Detect which cell encompasses the target text, then output its (X, Y) center coordinate. 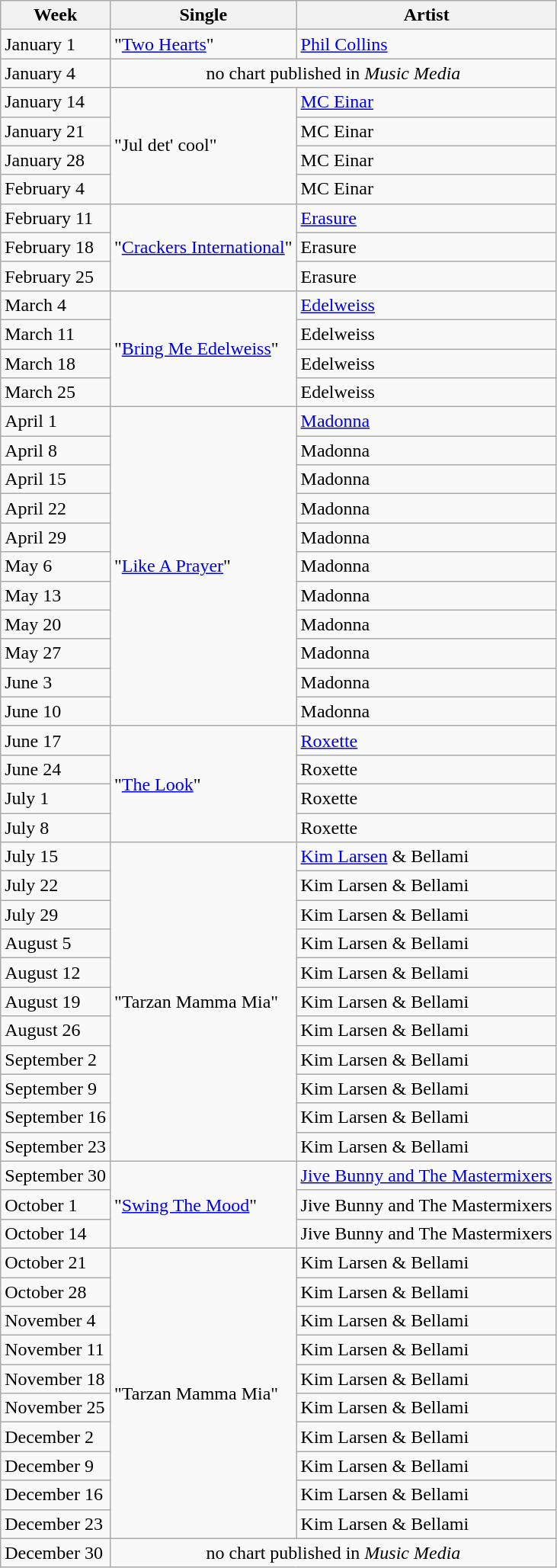
Artist (427, 15)
"Jul det' cool" (203, 146)
March 25 (56, 393)
February 18 (56, 247)
October 21 (56, 1262)
"The Look" (203, 784)
July 1 (56, 798)
December 2 (56, 1437)
January 28 (56, 160)
September 9 (56, 1089)
September 16 (56, 1117)
February 11 (56, 218)
September 23 (56, 1146)
August 19 (56, 1002)
January 14 (56, 102)
May 20 (56, 624)
Phil Collins (427, 44)
June 10 (56, 711)
"Swing The Mood" (203, 1204)
March 18 (56, 364)
November 11 (56, 1350)
May 27 (56, 653)
June 3 (56, 682)
July 22 (56, 886)
"Bring Me Edelweiss" (203, 348)
October 28 (56, 1292)
January 21 (56, 131)
December 16 (56, 1495)
October 14 (56, 1233)
April 29 (56, 537)
December 23 (56, 1524)
February 4 (56, 189)
February 25 (56, 276)
December 9 (56, 1466)
June 17 (56, 740)
August 5 (56, 944)
April 22 (56, 508)
"Crackers International" (203, 247)
January 1 (56, 44)
March 4 (56, 305)
July 15 (56, 857)
"Like A Prayer" (203, 567)
January 4 (56, 73)
November 25 (56, 1408)
"Two Hearts" (203, 44)
Week (56, 15)
August 26 (56, 1031)
July 29 (56, 915)
April 15 (56, 479)
November 18 (56, 1379)
September 30 (56, 1175)
October 1 (56, 1204)
April 8 (56, 451)
Single (203, 15)
March 11 (56, 334)
June 24 (56, 769)
July 8 (56, 827)
May 13 (56, 595)
December 30 (56, 1553)
May 6 (56, 566)
April 1 (56, 422)
August 12 (56, 973)
September 2 (56, 1060)
November 4 (56, 1321)
